Locate the cell with the specified text and output its [X, Y] center coordinate. 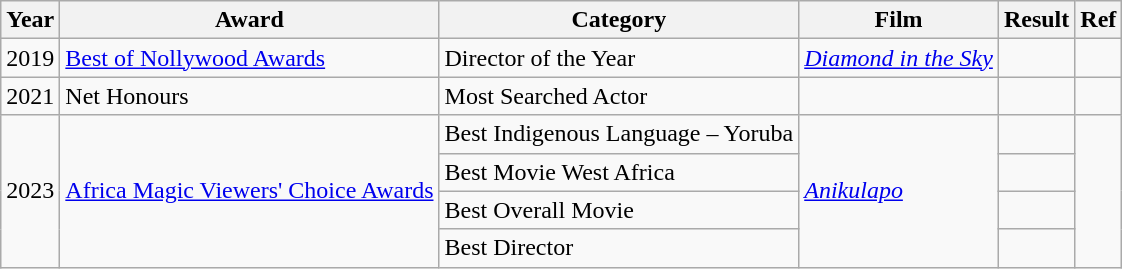
Ref [1098, 20]
Best Indigenous Language – Yoruba [619, 134]
Film [899, 20]
Best Director [619, 248]
Anikulapo [899, 191]
2021 [30, 96]
Best Movie West Africa [619, 172]
Award [250, 20]
Category [619, 20]
Diamond in the Sky [899, 58]
2023 [30, 191]
Africa Magic Viewers' Choice Awards [250, 191]
Director of the Year [619, 58]
Result [1036, 20]
Best of Nollywood Awards [250, 58]
2019 [30, 58]
Year [30, 20]
Best Overall Movie [619, 210]
Net Honours [250, 96]
Most Searched Actor [619, 96]
